From the cell containing the given text, extract its center point as (x, y) coordinate. 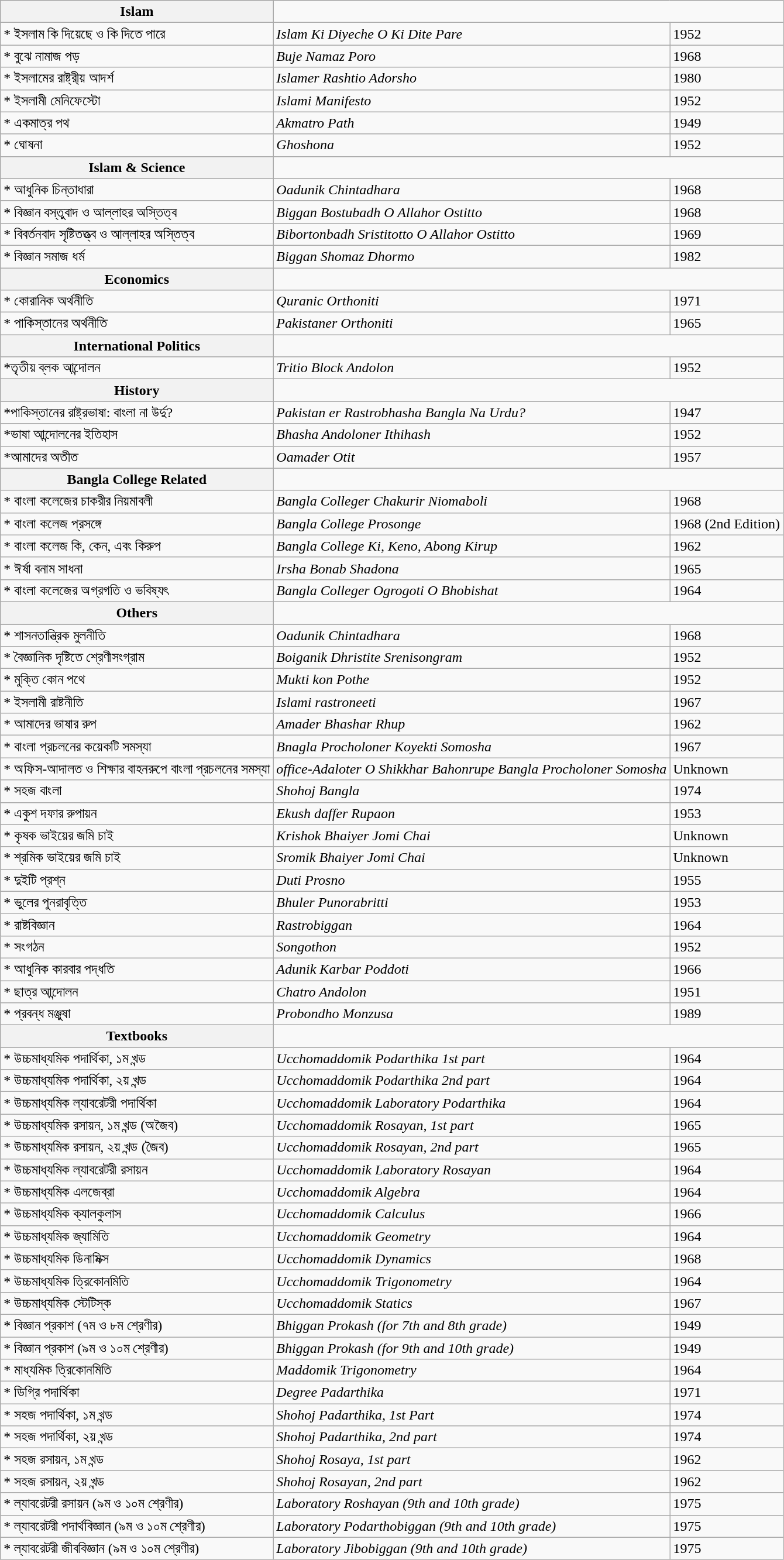
Others (137, 613)
Pakistaner Orthoniti (472, 324)
* বিজ্ঞান প্রকাশ (৭ম ও ৮ম শ্রেণীর) (137, 1325)
Laboratory Roshayan (9th and 10th grade) (472, 1504)
Islam & Science (137, 167)
1957 (727, 457)
Rastrobiggan (472, 925)
* বিজ্ঞান বস্তুবাদ ও আল্লাহর অস্তিত্ব (137, 212)
Ucchomaddomik Algebra (472, 1192)
* বাংলা কলেজের চাকরীর নিয়মাবলী (137, 501)
Tritio Block Andolon (472, 368)
* শ্রমিক ভাইয়ের জমি চাই (137, 858)
Bangla College Ki, Keno, Abong Kirup (472, 546)
1969 (727, 234)
Bangla Colleger Ogrogoti O Bhobishat (472, 590)
* সংগঠন (137, 947)
Ghoshona (472, 145)
* ইসলামের রাষ্ট্রী্য় আদর্শ (137, 78)
Ucchomaddomik Podarthika 1st part (472, 1059)
Boiganik Dhristite Srenisongram (472, 658)
Oamader Otit (472, 457)
* ল্যাবরেটরী পদার্থবিজ্ঞান (৯ম ও ১০ম শ্রেণীর) (137, 1526)
* প্রবন্ধ মঞ্জুষা (137, 1014)
* দুইটি প্রশ্ন (137, 880)
Bhuler Punorabritti (472, 902)
* উচ্চমাধ্যমিক পদার্থিকা, ১ম খন্ড (137, 1059)
Buje Namaz Poro (472, 56)
Ucchomaddomik Calculus (472, 1214)
Bangla Colleger Chakurir Niomaboli (472, 501)
* ঘোষনা (137, 145)
* বুঝে নামাজ পড় (137, 56)
1947 (727, 413)
Pakistan er Rastrobhasha Bangla Na Urdu? (472, 413)
*আমাদের অতীত (137, 457)
* বাংলা কলেজ প্রসঙ্গে (137, 524)
Ucchomaddomik Podarthika 2nd part (472, 1081)
* আধুনিক চিন্তাধারা (137, 190)
* সহজ রসায়ন, ১ম খন্ড (137, 1459)
* একমাত্র পথ (137, 123)
Shohoj Rosayan, 2nd part (472, 1482)
Shohoj Rosaya, 1st part (472, 1459)
History (137, 390)
* উচ্চমাধ্যমিক স্টেটিস্ক (137, 1303)
Bibortonbadh Sristitotto O Allahor Ostitto (472, 234)
* আমাদের ভাষার রুপ (137, 724)
* আধুনিক কারবার পদ্ধতি (137, 969)
* রাষ্টবিজ্ঞান (137, 925)
* মুক্তি কোন পথে (137, 680)
Bangla College Related (137, 479)
Songothon (472, 947)
Laboratory Jibobiggan (9th and 10th grade) (472, 1548)
International Politics (137, 346)
Islami rastroneeti (472, 702)
Sromik Bhaiyer Jomi Chai (472, 858)
* উচ্চমাধ্যমিক জ্যামিতি (137, 1236)
Maddomik Trigonometry (472, 1370)
1968 (2nd Edition) (727, 524)
*ভাষা আন্দোলনের ইতিহাস (137, 435)
Krishok Bhaiyer Jomi Chai (472, 836)
* উচ্চমাধ্যমিক ডিনামিক্স (137, 1259)
* মাধ্যমিক ত্রিকোনমিতি (137, 1370)
Ekush daffer Rupaon (472, 813)
Shohoj Bangla (472, 791)
Ucchomaddomik Rosayan, 1st part (472, 1125)
Biggan Shomaz Dhormo (472, 256)
Amader Bhashar Rhup (472, 724)
* উচ্চমাধ্যমিক ক্যালকুলাস (137, 1214)
* বিজ্ঞান সমাজ ধর্ম (137, 256)
* বাংলা কলেজ কি, কেন, এবং কিরুপ (137, 546)
Islam (137, 12)
* সহজ পদার্থিকা, ১ম খন্ড (137, 1415)
Bnagla Procholoner Koyekti Somosha (472, 747)
1982 (727, 256)
* উচ্চমাধ্যমিক এলজেব্রা (137, 1192)
* বৈজ্ঞানিক দৃষ্টিতে শ্রেণীসংগ্রাম (137, 658)
* সহজ বাংলা (137, 791)
* পাকিস্তানের অর্থনীতি (137, 324)
* ইসলাম কি দিয়েছে ও কি দিতে পারে (137, 34)
Ucchomaddomik Trigonometry (472, 1281)
* একুশ দফার রুপায়ন (137, 813)
Shohoj Padarthika, 1st Part (472, 1415)
*তৃতীয় ব্লক আন্দোলন (137, 368)
* সহজ পদার্থিকা, ২য় খন্ড (137, 1437)
* উচ্চমাধ্যমিক ল্যাবরেটরী পদার্থিকা (137, 1103)
Islami Manifesto (472, 101)
Islamer Rashtio Adorsho (472, 78)
* ভুলের পুনরাবৃত্তি (137, 902)
Shohoj Padarthika, 2nd part (472, 1437)
* ল্যাবরেটরী জীববিজ্ঞান (৯ম ও ১০ম শ্রেণীর) (137, 1548)
* উচ্চমাধ্যমিক ল্যাবরেটরী রসায়ন (137, 1170)
Biggan Bostubadh O Allahor Ostitto (472, 212)
*পাকিস্তানের রাষ্ট্রভাষা: বাংলা না উর্দু? (137, 413)
Probondho Monzusa (472, 1014)
Degree Padarthika (472, 1393)
* বাংলা প্রচলনের কয়েকটি সমস্যা (137, 747)
* শাসনতান্ত্রিক মুলনীতি (137, 635)
* বিজ্ঞান প্রকাশ (৯ম ও ১০ম শ্রেণীর) (137, 1348)
* ঈর্ষা বনাম সাধনা (137, 568)
* ডিগ্রি পদার্থিকা (137, 1393)
* উচ্চমাধ্যমিক রসায়ন, ১ম খন্ড (অজৈব) (137, 1125)
* ল্যাবরেটরী রসায়ন (৯ম ও ১০ম শ্রেণীর) (137, 1504)
Ucchomaddomik Laboratory Rosayan (472, 1170)
Bhiggan Prokash (for 9th and 10th grade) (472, 1348)
Ucchomaddomik Dynamics (472, 1259)
1951 (727, 992)
Akmatro Path (472, 123)
Chatro Andolon (472, 992)
* উচ্চমাধ্যমিক পদার্থিকা, ২য় খন্ড (137, 1081)
* বিবর্তনবাদ সৃষ্টিতত্ত্ব ও আল্লাহর অস্তিত্ব (137, 234)
* উচ্চমাধ্যমিক ত্রিকোনমিতি (137, 1281)
Bhiggan Prokash (for 7th and 8th grade) (472, 1325)
* কোরানিক অর্থনীতি (137, 301)
* বাংলা কলেজের অগ্রগতি ও ভবিষ্যৎ (137, 590)
* উচ্চমাধ্যমিক রসায়ন, ২য় খন্ড (জৈব) (137, 1147)
1980 (727, 78)
* ইসলামী রাষ্টনীতি (137, 702)
* ইসলামী মেনিফেস্টো (137, 101)
* অফিস-আদালত ও শিক্ষার বাহনরুপে বাংলা প্রচলনের সমস্যা (137, 769)
Islam Ki Diyeche O Ki Dite Pare (472, 34)
* সহজ রসায়ন, ২য় খন্ড (137, 1482)
1955 (727, 880)
1989 (727, 1014)
Economics (137, 279)
Quranic Orthoniti (472, 301)
office-Adaloter O Shikkhar Bahonrupe Bangla Procholoner Somosha (472, 769)
* কৃষক ভাইয়ের জমি চাই (137, 836)
Ucchomaddomik Rosayan, 2nd part (472, 1147)
* ছাত্র আন্দোলন (137, 992)
Mukti kon Pothe (472, 680)
Bangla College Prosonge (472, 524)
Irsha Bonab Shadona (472, 568)
Textbooks (137, 1036)
Ucchomaddomik Laboratory Podarthika (472, 1103)
Duti Prosno (472, 880)
Adunik Karbar Poddoti (472, 969)
Laboratory Podarthobiggan (9th and 10th grade) (472, 1526)
Bhasha Andoloner Ithihash (472, 435)
Ucchomaddomik Geometry (472, 1236)
Ucchomaddomik Statics (472, 1303)
